For the text-containing cell, return its midpoint in (x, y) coordinate format. 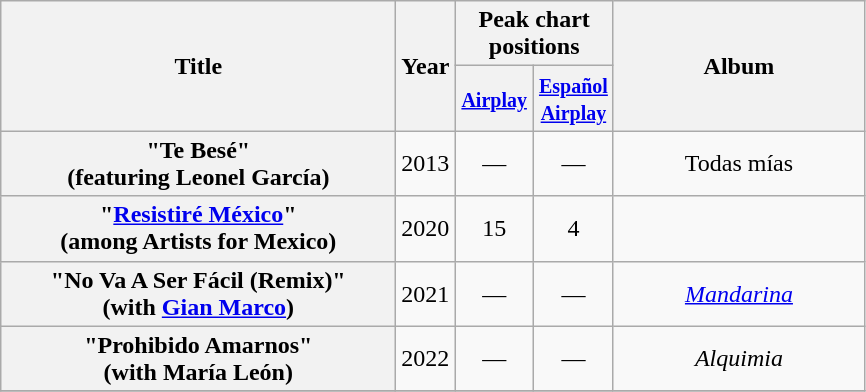
2020 (426, 228)
Mandarina (738, 294)
2013 (426, 164)
Airplay (494, 98)
Todas mías (738, 164)
15 (494, 228)
"No Va A Ser Fácil (Remix)" (with Gian Marco) (198, 294)
Title (198, 66)
Album (738, 66)
2021 (426, 294)
"Prohibido Amarnos" (with María León) (198, 358)
EspañolAirplay (573, 98)
Peak chart positions (534, 34)
2022 (426, 358)
"Te Besé"(featuring Leonel García) (198, 164)
Year (426, 66)
Alquimia (738, 358)
4 (573, 228)
"Resistiré México"(among Artists for Mexico) (198, 228)
